Pinpoint the cell where the given text exists, returning its (X, Y) midpoint coordinate. 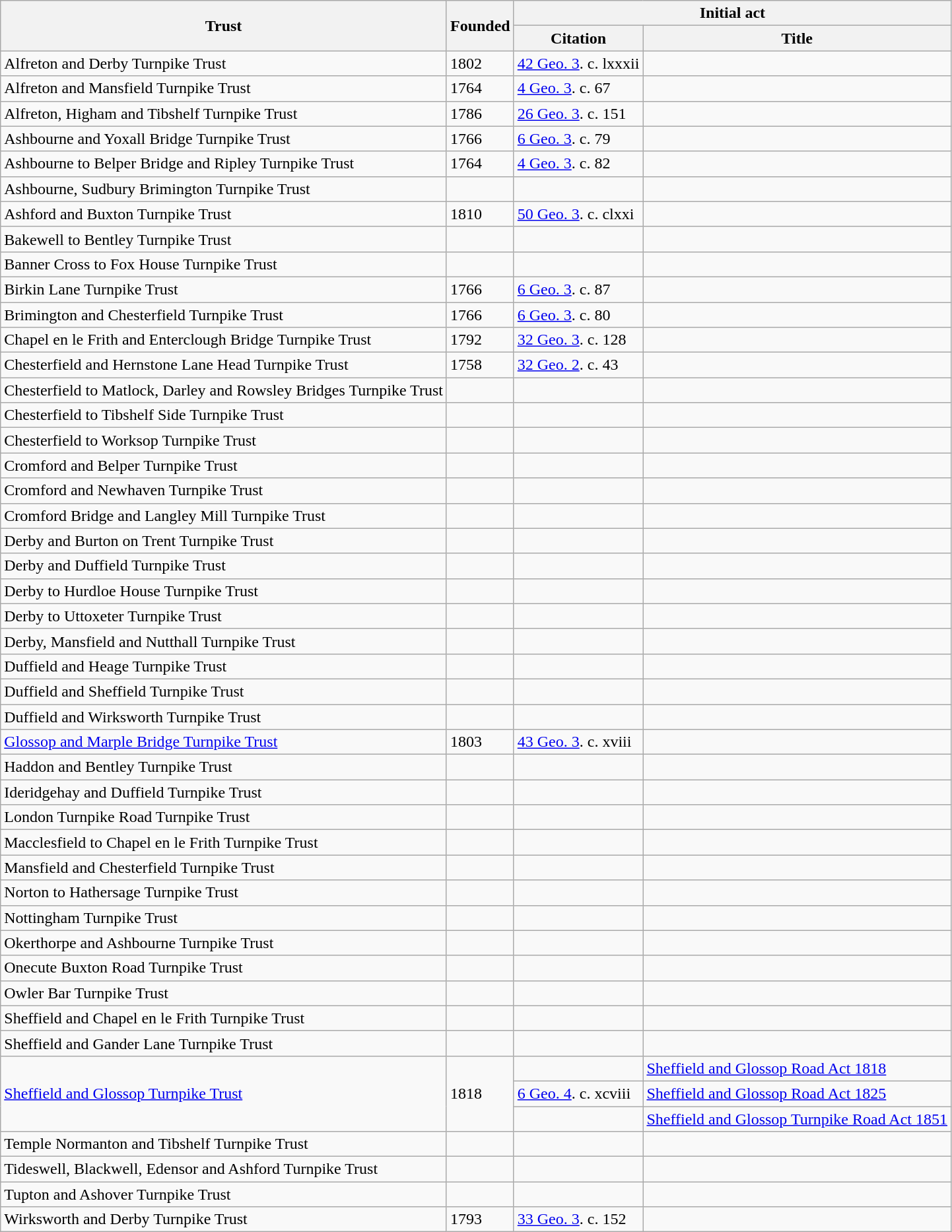
Chapel en le Frith and Enterclough Bridge Turnpike Trust (224, 340)
33 Geo. 3. c. 152 (578, 1219)
Chesterfield and Hernstone Lane Head Turnpike Trust (224, 365)
Derby, Mansfield and Nutthall Turnpike Trust (224, 641)
Sheffield and Glossop Road Act 1825 (798, 1093)
26 Geo. 3. c. 151 (578, 114)
Duffield and Heage Turnpike Trust (224, 666)
Glossop and Marple Bridge Turnpike Trust (224, 742)
Chesterfield to Worksop Turnpike Trust (224, 440)
Ashbourne, Sudbury Brimington Turnpike Trust (224, 189)
1758 (480, 365)
Sheffield and Chapel en le Frith Turnpike Trust (224, 1018)
Macclesfield to Chapel en le Frith Turnpike Trust (224, 842)
42 Geo. 3. c. lxxxii (578, 63)
1818 (480, 1093)
1786 (480, 114)
Duffield and Sheffield Turnpike Trust (224, 691)
Nottingham Turnpike Trust (224, 918)
Mansfield and Chesterfield Turnpike Trust (224, 868)
Owler Bar Turnpike Trust (224, 993)
Chesterfield to Tibshelf Side Turnpike Trust (224, 415)
Cromford and Newhaven Turnpike Trust (224, 491)
32 Geo. 2. c. 43 (578, 365)
Norton to Hathersage Turnpike Trust (224, 893)
Ashbourne and Yoxall Bridge Turnpike Trust (224, 139)
London Turnpike Road Turnpike Trust (224, 817)
1792 (480, 340)
Bakewell to Bentley Turnpike Trust (224, 239)
Derby and Duffield Turnpike Trust (224, 566)
Trust (224, 26)
Haddon and Bentley Turnpike Trust (224, 767)
Sheffield and Gander Lane Turnpike Trust (224, 1043)
1803 (480, 742)
Sheffield and Glossop Turnpike Road Act 1851 (798, 1119)
Title (798, 38)
Alfreton and Mansfield Turnpike Trust (224, 88)
Sheffield and Glossop Turnpike Trust (224, 1093)
Banner Cross to Fox House Turnpike Trust (224, 264)
Brimington and Chesterfield Turnpike Trust (224, 315)
6 Geo. 3. c. 79 (578, 139)
1793 (480, 1219)
Initial act (732, 13)
6 Geo. 3. c. 87 (578, 289)
6 Geo. 3. c. 80 (578, 315)
1810 (480, 214)
Wirksworth and Derby Turnpike Trust (224, 1219)
43 Geo. 3. c. xviii (578, 742)
Cromford and Belper Turnpike Trust (224, 465)
Derby to Hurdloe House Turnpike Trust (224, 591)
Tideswell, Blackwell, Edensor and Ashford Turnpike Trust (224, 1169)
Alfreton and Derby Turnpike Trust (224, 63)
Cromford Bridge and Langley Mill Turnpike Trust (224, 516)
Citation (578, 38)
Duffield and Wirksworth Turnpike Trust (224, 716)
1802 (480, 63)
Ashbourne to Belper Bridge and Ripley Turnpike Trust (224, 164)
Chesterfield to Matlock, Darley and Rowsley Bridges Turnpike Trust (224, 390)
Ashford and Buxton Turnpike Trust (224, 214)
32 Geo. 3. c. 128 (578, 340)
Sheffield and Glossop Road Act 1818 (798, 1068)
Ideridgehay and Duffield Turnpike Trust (224, 792)
Onecute Buxton Road Turnpike Trust (224, 968)
Tupton and Ashover Turnpike Trust (224, 1194)
Derby and Burton on Trent Turnpike Trust (224, 541)
Okerthorpe and Ashbourne Turnpike Trust (224, 943)
6 Geo. 4. c. xcviii (578, 1093)
Alfreton, Higham and Tibshelf Turnpike Trust (224, 114)
4 Geo. 3. c. 82 (578, 164)
Temple Normanton and Tibshelf Turnpike Trust (224, 1144)
Birkin Lane Turnpike Trust (224, 289)
Founded (480, 26)
4 Geo. 3. c. 67 (578, 88)
50 Geo. 3. c. clxxi (578, 214)
Derby to Uttoxeter Turnpike Trust (224, 616)
